For the text-containing cell, return its midpoint in [X, Y] coordinate format. 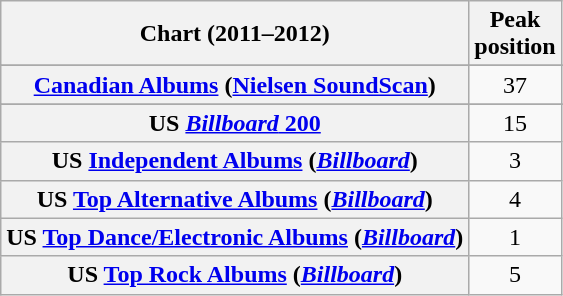
US Top Dance/Electronic Albums (Billboard) [235, 237]
US Independent Albums (Billboard) [235, 161]
15 [515, 123]
4 [515, 199]
5 [515, 275]
3 [515, 161]
Peakposition [515, 34]
1 [515, 237]
Chart (2011–2012) [235, 34]
37 [515, 85]
Canadian Albums (Nielsen SoundScan) [235, 85]
US Billboard 200 [235, 123]
US Top Rock Albums (Billboard) [235, 275]
US Top Alternative Albums (Billboard) [235, 199]
